Search for the cell housing the specified text and yield its [x, y] center coordinate. 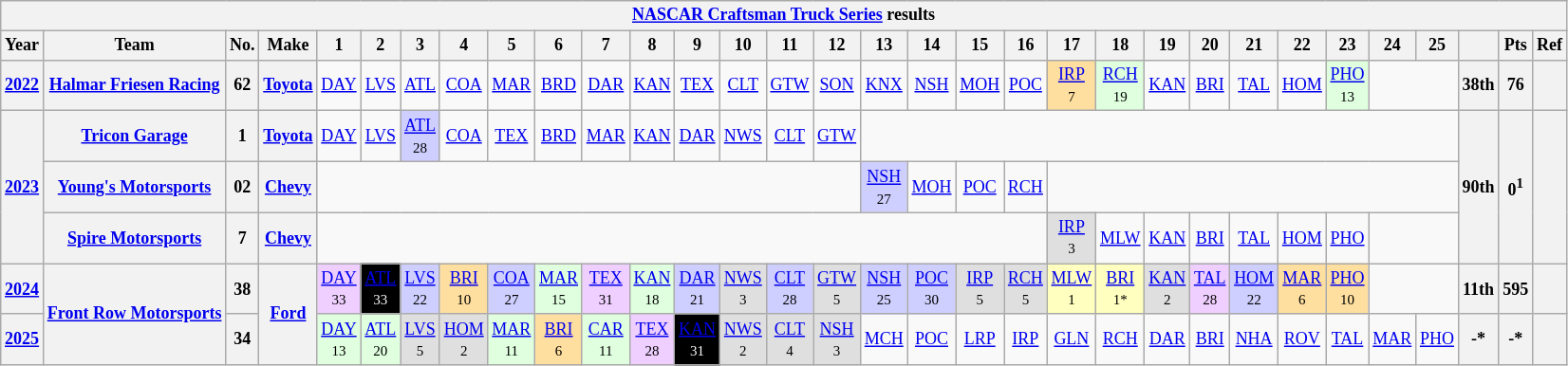
DAY13 [339, 339]
ATL28 [420, 137]
22 [1302, 46]
Year [23, 46]
LVS22 [420, 289]
2023 [23, 188]
NSH [932, 85]
NHA [1255, 339]
20 [1210, 46]
ATL20 [381, 339]
IRP3 [1071, 238]
Young's Motorsports [134, 187]
NSH3 [837, 339]
BRI6 [559, 339]
2024 [23, 289]
24 [1392, 46]
Ford [289, 315]
NWS [742, 137]
16 [1026, 46]
RCH19 [1120, 85]
19 [1167, 46]
MLW [1120, 238]
3 [420, 46]
NSH25 [884, 289]
NASCAR Craftsman Truck Series results [784, 15]
TEX31 [606, 289]
IRP5 [980, 289]
4 [463, 46]
38th [1479, 85]
18 [1120, 46]
Make [289, 46]
NWS2 [742, 339]
Pts [1516, 46]
15 [980, 46]
02 [243, 187]
2025 [23, 339]
CAR11 [606, 339]
DAY33 [339, 289]
34 [243, 339]
IRP [1026, 339]
BRI1* [1120, 289]
HOM2 [463, 339]
38 [243, 289]
2 [381, 46]
MAR11 [512, 339]
ATL [420, 85]
11 [790, 46]
76 [1516, 85]
PHO13 [1348, 85]
CLT28 [790, 289]
Team [134, 46]
Tricon Garage [134, 137]
NSH27 [884, 187]
SON [837, 85]
DAR21 [698, 289]
KAN2 [1167, 289]
LRP [980, 339]
9 [698, 46]
PHO10 [1348, 289]
RCH5 [1026, 289]
12 [837, 46]
MAR6 [1302, 289]
10 [742, 46]
KAN31 [698, 339]
TAL28 [1210, 289]
2022 [23, 85]
ROV [1302, 339]
MAR15 [559, 289]
KNX [884, 85]
21 [1255, 46]
13 [884, 46]
595 [1516, 289]
Front Row Motorsports [134, 315]
MLW1 [1071, 289]
Spire Motorsports [134, 238]
NWS3 [742, 289]
Ref [1550, 46]
25 [1437, 46]
BRI10 [463, 289]
11th [1479, 289]
IRP7 [1071, 85]
Halmar Friesen Racing [134, 85]
COA27 [512, 289]
POC30 [932, 289]
HOM22 [1255, 289]
17 [1071, 46]
MCH [884, 339]
GTW5 [837, 289]
TEX28 [652, 339]
8 [652, 46]
GLN [1071, 339]
23 [1348, 46]
LVS5 [420, 339]
ATL33 [381, 289]
62 [243, 85]
6 [559, 46]
No. [243, 46]
01 [1516, 188]
KAN18 [652, 289]
5 [512, 46]
90th [1479, 188]
CLT4 [790, 339]
14 [932, 46]
